Find where the given text appears and provide that cell's center as (X, Y) coordinate. 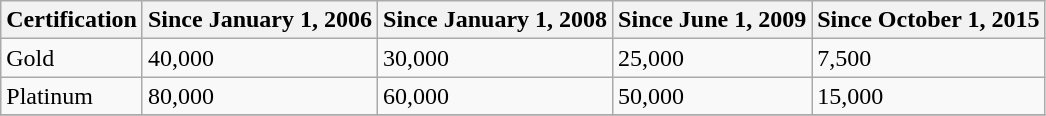
Since June 1, 2009 (712, 20)
15,000 (928, 96)
25,000 (712, 58)
Since January 1, 2008 (496, 20)
Since January 1, 2006 (260, 20)
40,000 (260, 58)
30,000 (496, 58)
Gold (72, 58)
60,000 (496, 96)
Certification (72, 20)
7,500 (928, 58)
Platinum (72, 96)
50,000 (712, 96)
80,000 (260, 96)
Since October 1, 2015 (928, 20)
